For the text-containing cell, return its midpoint in (X, Y) coordinate format. 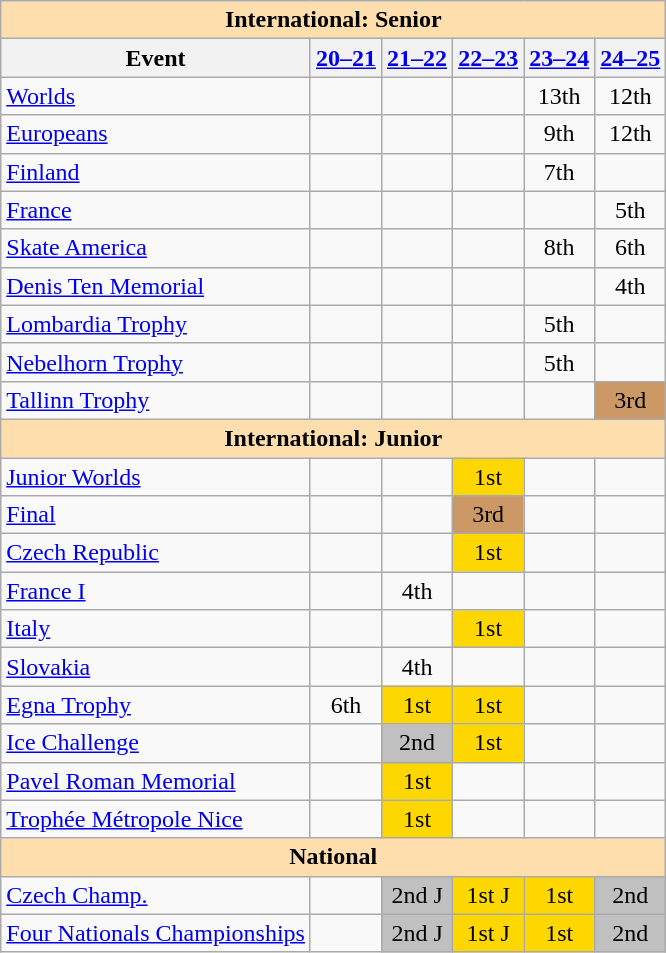
Junior Worlds (156, 477)
France (156, 210)
21–22 (418, 58)
8th (560, 248)
Slovakia (156, 667)
Event (156, 58)
Pavel Roman Memorial (156, 781)
Worlds (156, 96)
Tallinn Trophy (156, 400)
13th (560, 96)
Czech Republic (156, 553)
23–24 (560, 58)
France I (156, 591)
7th (560, 172)
24–25 (630, 58)
9th (560, 134)
International: Senior (334, 20)
Nebelhorn Trophy (156, 362)
Final (156, 515)
Italy (156, 629)
Skate America (156, 248)
International: Junior (334, 438)
Ice Challenge (156, 743)
22–23 (488, 58)
Europeans (156, 134)
Finland (156, 172)
Lombardia Trophy (156, 324)
Four Nationals Championships (156, 933)
Czech Champ. (156, 895)
Denis Ten Memorial (156, 286)
Egna Trophy (156, 705)
Trophée Métropole Nice (156, 819)
20–21 (346, 58)
National (334, 857)
